Scan for the cell matching the given text and deliver its [X, Y] coordinate at center. 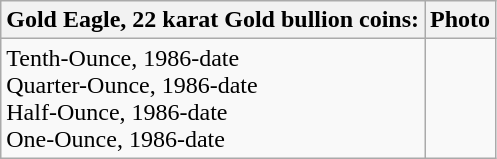
Gold Eagle, 22 karat Gold bullion coins: [213, 20]
Tenth-Ounce, 1986-dateQuarter-Ounce, 1986-date Half-Ounce, 1986-date One-Ounce, 1986-date [213, 98]
Photo [460, 20]
